Capture the cell that displays the provided text and extract its (x, y) central coordinate. 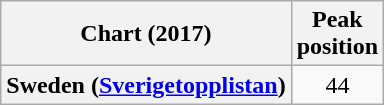
44 (337, 85)
Chart (2017) (146, 34)
Peakposition (337, 34)
Sweden (Sverigetopplistan) (146, 85)
